Locate the cell with the specified text and output its [X, Y] center coordinate. 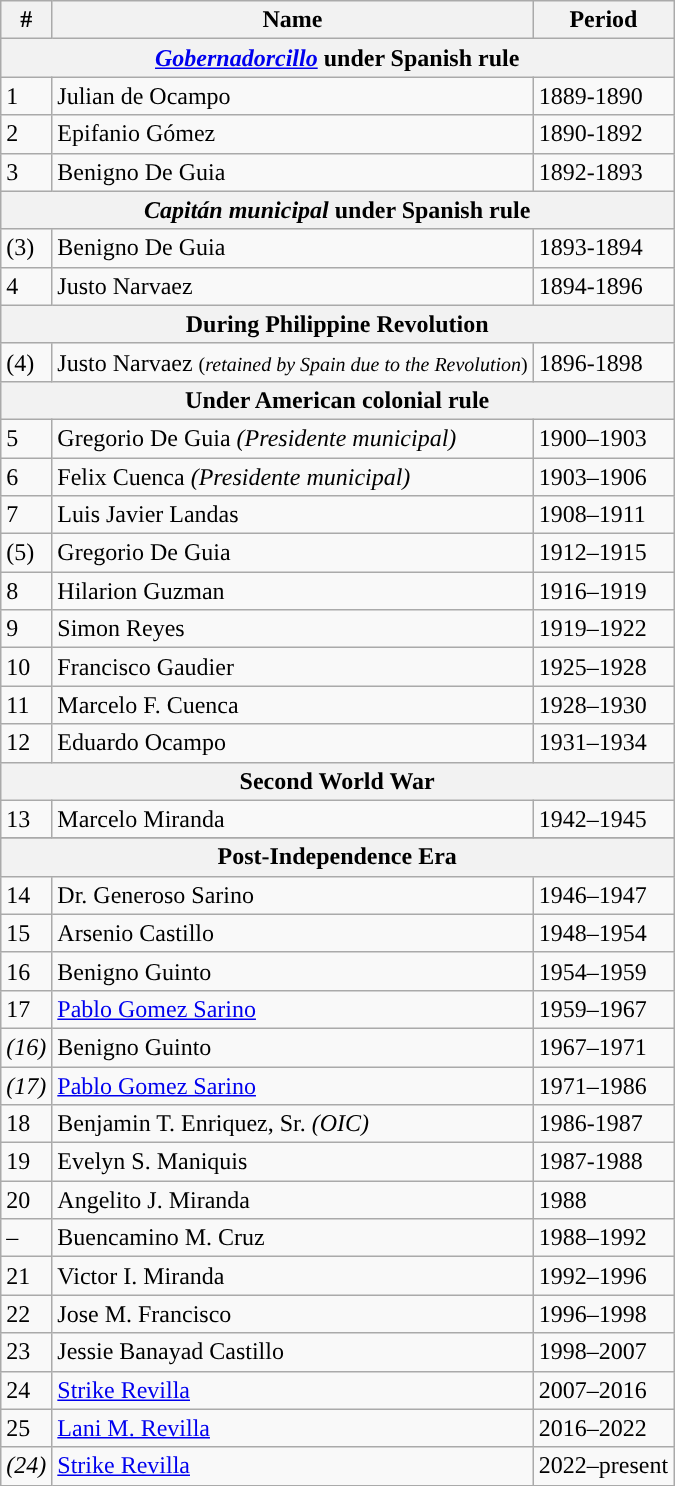
1900–1903 [603, 438]
1893-1894 [603, 248]
Hilarion Guzman [292, 591]
16 [26, 971]
10 [26, 667]
Simon Reyes [292, 629]
Under American colonial rule [338, 400]
Justo Narvaez [292, 286]
1992–1996 [603, 1276]
Marcelo Miranda [292, 819]
1896-1898 [603, 362]
1890-1892 [603, 134]
20 [26, 1200]
During Philippine Revolution [338, 324]
(3) [26, 248]
Angelito J. Miranda [292, 1200]
1928–1930 [603, 705]
Capitán municipal under Spanish rule [338, 210]
23 [26, 1352]
1996–1998 [603, 1314]
1946–1947 [603, 895]
Jessie Banayad Castillo [292, 1352]
1988 [603, 1200]
Gregorio De Guia [292, 553]
Lani M. Revilla [292, 1428]
21 [26, 1276]
Second World War [338, 781]
7 [26, 515]
1916–1919 [603, 591]
Period [603, 20]
Benjamin T. Enriquez, Sr. (OIC) [292, 1124]
17 [26, 1009]
Julian de Ocampo [292, 96]
Marcelo F. Cuenca [292, 705]
1925–1928 [603, 667]
Victor I. Miranda [292, 1276]
1894-1896 [603, 286]
1942–1945 [603, 819]
Epifanio Gómez [292, 134]
2022–present [603, 1466]
1948–1954 [603, 933]
1889-1890 [603, 96]
4 [26, 286]
15 [26, 933]
2007–2016 [603, 1390]
25 [26, 1428]
# [26, 20]
19 [26, 1162]
5 [26, 438]
(16) [26, 1047]
Felix Cuenca (Presidente municipal) [292, 477]
24 [26, 1390]
2 [26, 134]
1919–1922 [603, 629]
1988–1992 [603, 1238]
(4) [26, 362]
8 [26, 591]
1987-1988 [603, 1162]
1 [26, 96]
1954–1959 [603, 971]
(24) [26, 1466]
(5) [26, 553]
1931–1934 [603, 743]
12 [26, 743]
Eduardo Ocampo [292, 743]
Gregorio De Guia (Presidente municipal) [292, 438]
1986-1987 [603, 1124]
Name [292, 20]
Jose M. Francisco [292, 1314]
2016–2022 [603, 1428]
Francisco Gaudier [292, 667]
1903–1906 [603, 477]
1959–1967 [603, 1009]
1912–1915 [603, 553]
11 [26, 705]
18 [26, 1124]
Buencamino M. Cruz [292, 1238]
Dr. Generoso Sarino [292, 895]
Gobernadorcillo under Spanish rule [338, 58]
1971–1986 [603, 1085]
1967–1971 [603, 1047]
Justo Narvaez (retained by Spain due to the Revolution) [292, 362]
Luis Javier Landas [292, 515]
22 [26, 1314]
Evelyn S. Maniquis [292, 1162]
(17) [26, 1085]
1908–1911 [603, 515]
Arsenio Castillo [292, 933]
9 [26, 629]
1998–2007 [603, 1352]
– [26, 1238]
Post-Independence Era [338, 857]
14 [26, 895]
1892-1893 [603, 172]
13 [26, 819]
3 [26, 172]
6 [26, 477]
